Capture the cell that displays the provided text and extract its [x, y] central coordinate. 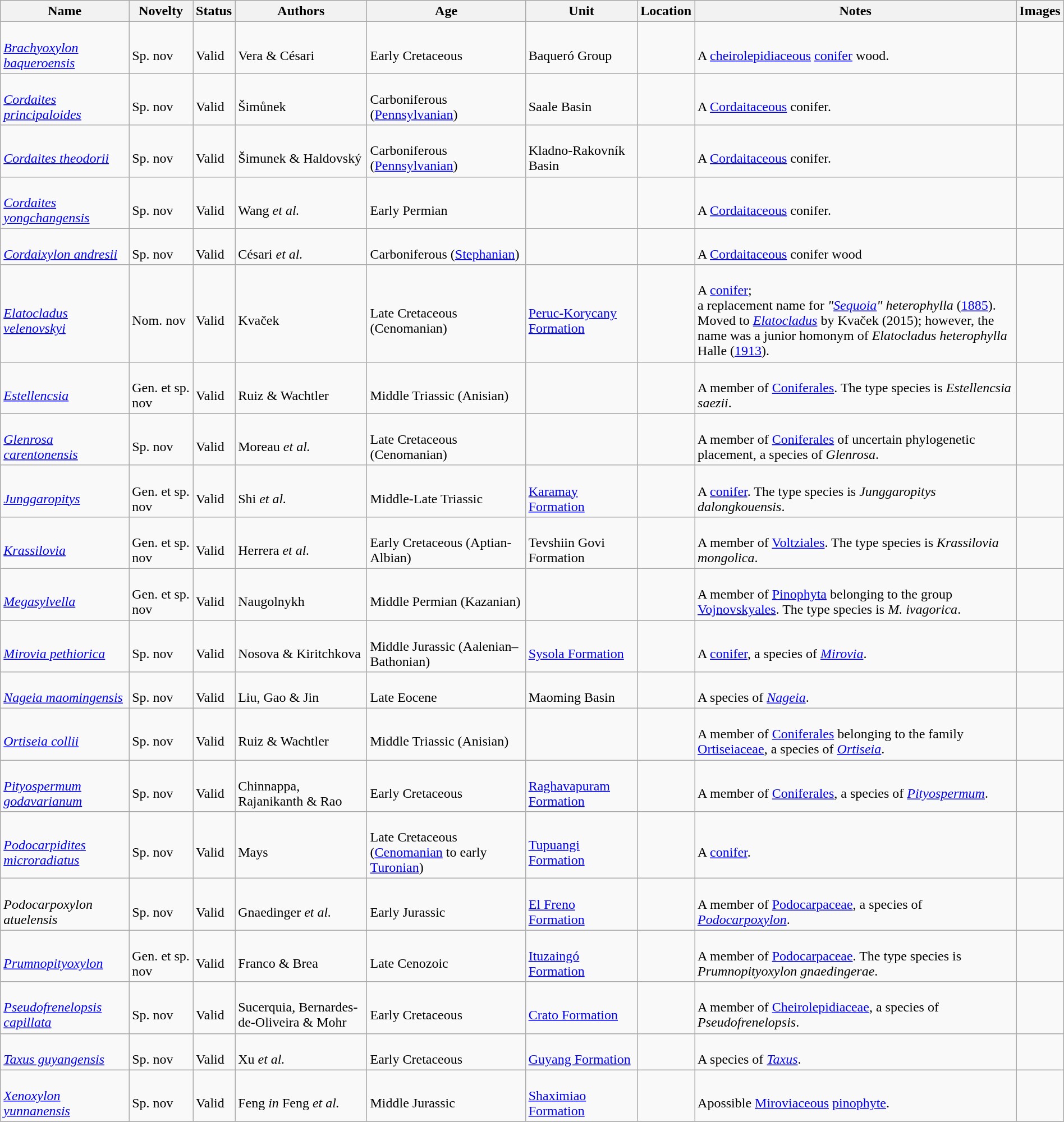
Megasylvella [65, 594]
Name [65, 11]
Ituzaingó Formation [581, 956]
Cordaites theodorii [65, 151]
Elatocladus velenovskyi [65, 313]
Xu et al. [301, 1051]
Shaximiao Formation [581, 1096]
A member of Coniferales, a species of Pityospermum. [855, 786]
Early Permian [446, 203]
Mays [301, 845]
A member of Voltziales. The type species is Krassilovia mongolica. [855, 542]
Nom. nov [161, 313]
Late Cenozoic [446, 956]
Naugolnykh [301, 594]
Xenoxylon yunnanensis [65, 1096]
Saale Basin [581, 99]
Apossible Miroviaceous pinophyte. [855, 1096]
Authors [301, 11]
A species of Taxus. [855, 1051]
A member of Podocarpaceae, a species of Podocarpoxylon. [855, 904]
Pseudofrenelopsis capillata [65, 1008]
Vera & Césari [301, 48]
A conifer. The type species is Junggaropitys dalongkouensis. [855, 491]
A member of Cheirolepidiaceae, a species of Pseudofrenelopsis. [855, 1008]
Location [666, 11]
A member of Coniferales of uncertain phylogenetic placement, a species of Glenrosa. [855, 439]
Šimůnek [301, 99]
Late Eocene [446, 690]
Liu, Gao & Jin [301, 690]
Podocarpidites microradiatus [65, 845]
Moreau et al. [301, 439]
Feng in Feng et al. [301, 1096]
Pityospermum godavarianum [65, 786]
A member of Coniferales. The type species is Estellencsia saezii. [855, 388]
Estellencsia [65, 388]
Cordaites yongchangensis [65, 203]
Middle Permian (Kazanian) [446, 594]
El Freno Formation [581, 904]
Notes [855, 11]
Middle Jurassic (Aalenian–Bathonian) [446, 646]
Middle Jurassic [446, 1096]
Guyang Formation [581, 1051]
Nosova & Kiritchkova [301, 646]
Herrera et al. [301, 542]
Early Cretaceous (Aptian-Albian) [446, 542]
Césari et al. [301, 247]
Novelty [161, 11]
A member of Coniferales belonging to the family Ortiseiaceae, a species of Ortiseia. [855, 734]
Late Cretaceous (Cenomanian to early Turonian) [446, 845]
Shi et al. [301, 491]
Podocarpoxylon atuelensis [65, 904]
Šimunek & Haldovský [301, 151]
Middle-Late Triassic [446, 491]
A Cordaitaceous conifer wood [855, 247]
Mirovia pethiorica [65, 646]
A cheirolepidiaceous conifer wood. [855, 48]
A conifer, a species of Mirovia. [855, 646]
Junggaropitys [65, 491]
Gnaedinger et al. [301, 904]
Kvaček [301, 313]
Wang et al. [301, 203]
Kladno-Rakovník Basin [581, 151]
Maoming Basin [581, 690]
Nageia maomingensis [65, 690]
Ortiseia collii [65, 734]
Status [214, 11]
Peruc-Korycany Formation [581, 313]
Early Jurassic [446, 904]
A conifer. [855, 845]
Carboniferous (Stephanian) [446, 247]
Sucerquia, Bernardes-de-Oliveira & Mohr [301, 1008]
Taxus guyangensis [65, 1051]
Age [446, 11]
Baqueró Group [581, 48]
Krassilovia [65, 542]
A member of Pinophyta belonging to the group Vojnovskyales. The type species is M. ivagorica. [855, 594]
Sysola Formation [581, 646]
Crato Formation [581, 1008]
Karamay Formation [581, 491]
Prumnopityoxylon [65, 956]
Glenrosa carentonensis [65, 439]
A member of Podocarpaceae. The type species is Prumnopityoxylon gnaedingerae. [855, 956]
Chinnappa, Rajanikanth & Rao [301, 786]
Cordaites principaloides [65, 99]
Cordaixylon andresii [65, 247]
Images [1040, 11]
Brachyoxylon baqueroensis [65, 48]
Franco & Brea [301, 956]
Unit [581, 11]
Tevshiin Govi Formation [581, 542]
A species of Nageia. [855, 690]
Raghavapuram Formation [581, 786]
Tupuangi Formation [581, 845]
